From the cell containing the given text, extract its center point as [X, Y] coordinate. 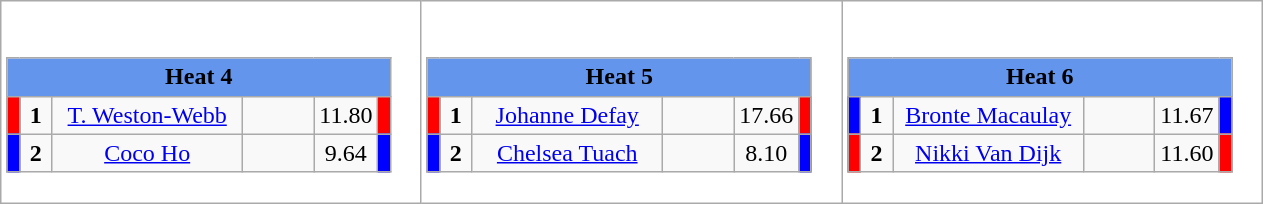
Johanne Defay [568, 115]
Heat 4 1 T. Weston-Webb 11.80 2 Coco Ho 9.64 [211, 102]
17.66 [766, 115]
9.64 [346, 153]
11.80 [346, 115]
Chelsea Tuach [568, 153]
Bronte Macaulay [988, 115]
Nikki Van Dijk [988, 153]
Heat 5 1 Johanne Defay 17.66 2 Chelsea Tuach 8.10 [632, 102]
8.10 [766, 153]
Heat 5 [619, 77]
11.60 [1187, 153]
Heat 4 [198, 77]
Heat 6 1 Bronte Macaulay 11.67 2 Nikki Van Dijk 11.60 [1052, 102]
Coco Ho [148, 153]
Heat 6 [1040, 77]
T. Weston-Webb [148, 115]
11.67 [1187, 115]
